For the text-containing cell, return its midpoint in (x, y) coordinate format. 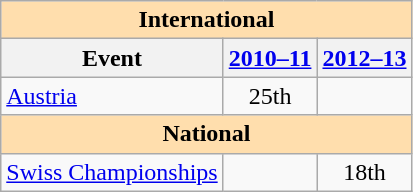
Event (112, 58)
2012–13 (364, 58)
International (206, 20)
2010–11 (270, 58)
National (206, 134)
25th (270, 96)
Austria (112, 96)
18th (364, 172)
Swiss Championships (112, 172)
